Locate the cell with the specified text and output its [x, y] center coordinate. 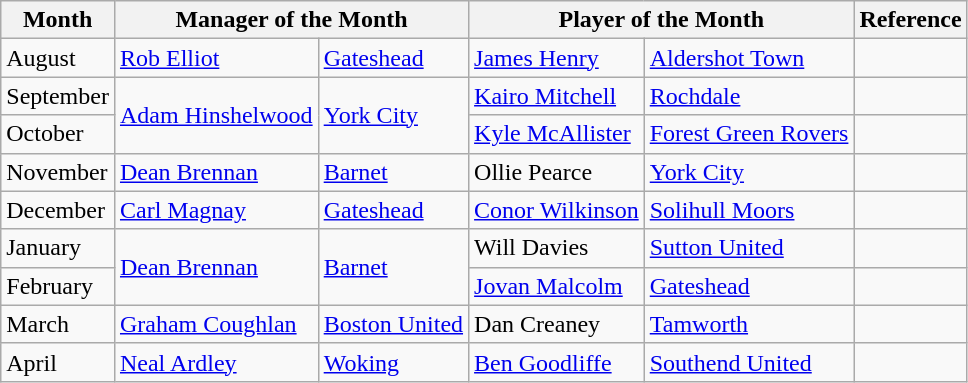
Reference [910, 20]
Month [58, 20]
Will Davies [557, 248]
James Henry [557, 58]
Forest Green Rovers [749, 134]
Player of the Month [662, 20]
February [58, 286]
Rochdale [749, 96]
Kyle McAllister [557, 134]
Tamworth [749, 324]
Southend United [749, 362]
Woking [393, 362]
Carl Magnay [216, 210]
Aldershot Town [749, 58]
Manager of the Month [291, 20]
Jovan Malcolm [557, 286]
Adam Hinshelwood [216, 115]
Ollie Pearce [557, 172]
October [58, 134]
January [58, 248]
March [58, 324]
Sutton United [749, 248]
Conor Wilkinson [557, 210]
Graham Coughlan [216, 324]
Kairo Mitchell [557, 96]
September [58, 96]
December [58, 210]
August [58, 58]
Solihull Moors [749, 210]
Ben Goodliffe [557, 362]
Rob Elliot [216, 58]
November [58, 172]
Dan Creaney [557, 324]
Neal Ardley [216, 362]
Boston United [393, 324]
April [58, 362]
